Locate the cell with the specified text and output its [X, Y] center coordinate. 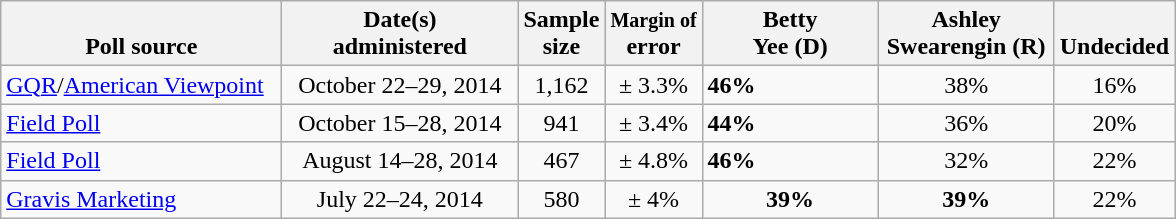
August 14–28, 2014 [400, 161]
32% [966, 161]
38% [966, 85]
16% [1114, 85]
580 [562, 199]
± 4.8% [654, 161]
Undecided [1114, 34]
941 [562, 123]
± 3.4% [654, 123]
1,162 [562, 85]
44% [790, 123]
± 3.3% [654, 85]
Date(s)administered [400, 34]
Margin oferror [654, 34]
± 4% [654, 199]
BettyYee (D) [790, 34]
July 22–24, 2014 [400, 199]
Gravis Marketing [142, 199]
AshleySwearengin (R) [966, 34]
October 22–29, 2014 [400, 85]
467 [562, 161]
36% [966, 123]
GQR/American Viewpoint [142, 85]
20% [1114, 123]
October 15–28, 2014 [400, 123]
Poll source [142, 34]
Samplesize [562, 34]
